Return [X, Y] of the center of cell containing provided text 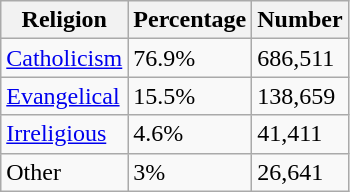
138,659 [300, 96]
41,411 [300, 134]
Religion [64, 20]
Number [300, 20]
Irreligious [64, 134]
26,641 [300, 172]
Evangelical [64, 96]
686,511 [300, 58]
15.5% [190, 96]
Catholicism [64, 58]
Other [64, 172]
76.9% [190, 58]
3% [190, 172]
4.6% [190, 134]
Percentage [190, 20]
